Find where the given text appears and provide that cell's center as (X, Y) coordinate. 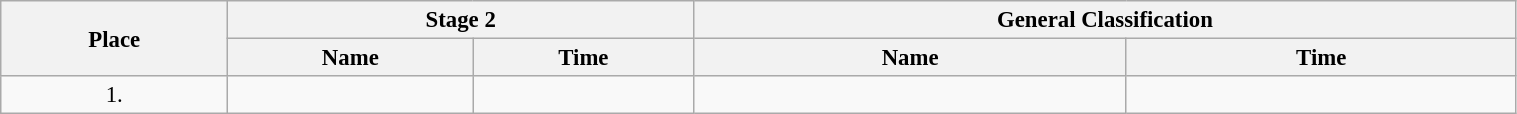
General Classification (1105, 20)
Place (114, 38)
1. (114, 95)
Stage 2 (461, 20)
